Output the (X, Y) coordinate of the center of the cell containing the given text.  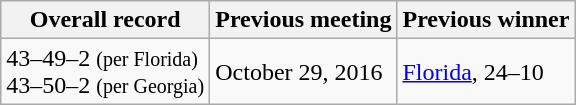
October 29, 2016 (304, 72)
43–49–2 (per Florida)43–50–2 (per Georgia) (106, 72)
Florida, 24–10 (486, 72)
Overall record (106, 20)
Previous meeting (304, 20)
Previous winner (486, 20)
